For the text-containing cell, return its midpoint in [X, Y] coordinate format. 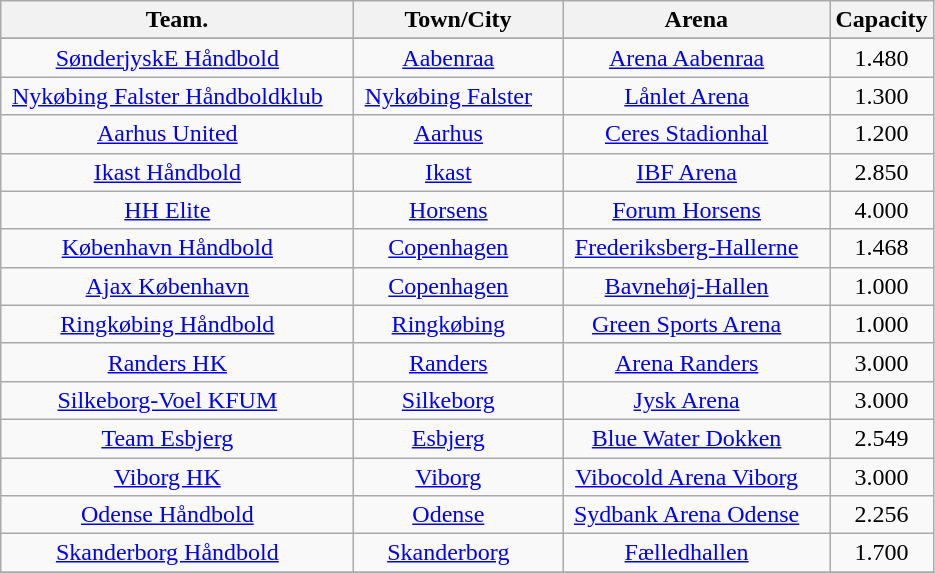
2.549 [882, 438]
Team. [178, 20]
Viborg [458, 477]
Nykøbing Falster [458, 96]
Jysk Arena [696, 400]
Odense [458, 515]
Town/City [458, 20]
Ajax København [178, 286]
Randers HK [178, 362]
Capacity [882, 20]
Viborg HK [178, 477]
Ikast [458, 172]
Arena [696, 20]
København Håndbold [178, 248]
Arena Randers [696, 362]
Team Esbjerg [178, 438]
Skanderborg [458, 553]
Esbjerg [458, 438]
Fælledhallen [696, 553]
Ikast Håndbold [178, 172]
Green Sports Arena [696, 324]
Silkeborg-Voel KFUM [178, 400]
4.000 [882, 210]
Nykøbing Falster Håndboldklub [178, 96]
HH Elite [178, 210]
1.700 [882, 553]
Ringkøbing Håndbold [178, 324]
Odense Håndbold [178, 515]
1.480 [882, 58]
IBF Arena [696, 172]
1.200 [882, 134]
Randers [458, 362]
Skanderborg Håndbold [178, 553]
Aabenraa [458, 58]
2.256 [882, 515]
Lånlet Arena [696, 96]
Arena Aabenraa [696, 58]
2.850 [882, 172]
Ringkøbing [458, 324]
1.468 [882, 248]
Blue Water Dokken [696, 438]
1.300 [882, 96]
Frederiksberg-Hallerne [696, 248]
Silkeborg [458, 400]
Aarhus [458, 134]
SønderjyskE Håndbold [178, 58]
Horsens [458, 210]
Forum Horsens [696, 210]
Bavnehøj-Hallen [696, 286]
Ceres Stadionhal [696, 134]
Vibocold Arena Viborg [696, 477]
Aarhus United [178, 134]
Sydbank Arena Odense [696, 515]
